For the text-containing cell, return its midpoint in (x, y) coordinate format. 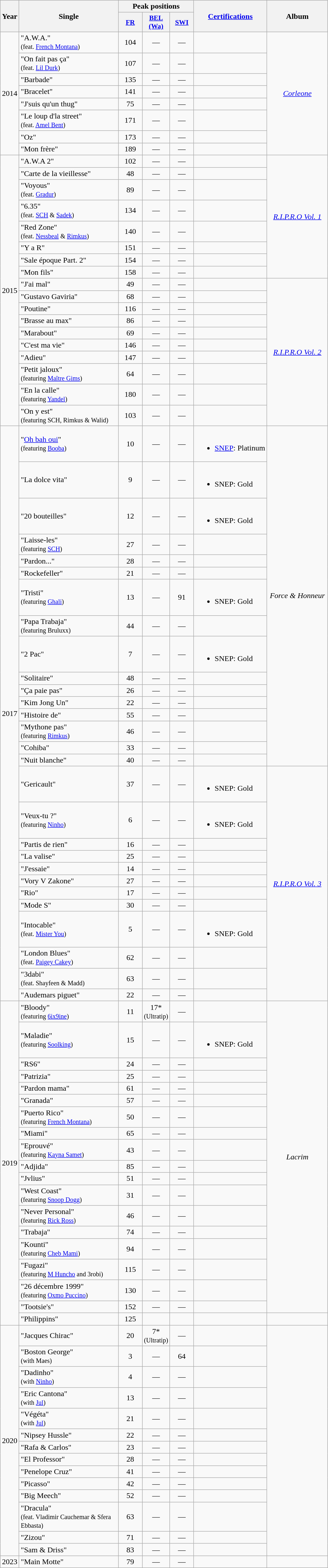
"J'essaie" (69, 869)
SWI (182, 22)
"Laisse-les" (featuring SCH) (69, 544)
Album (297, 16)
"Y a R" (69, 248)
65 (130, 1134)
"Tootsie's" (69, 1307)
89 (130, 190)
"Main Motte" (69, 1562)
"J'suis qu'un thug" (69, 104)
104 (130, 42)
83 (130, 1549)
69 (130, 333)
147 (130, 357)
R.I.P.R.O Vol. 3 (297, 884)
171 (130, 120)
"Eprouvé" (featuring Kayna Samet) (69, 1150)
"A.W.A 2" (69, 161)
"6.35"(feat. SCH & Sadek) (69, 211)
130 (130, 1290)
"Barbade" (69, 80)
"Petit jaloux"(featuring Maître Gims) (69, 374)
"Eric Cantona" (with Jul) (69, 1398)
9 (130, 480)
"C'est ma vie" (69, 345)
"Voyous"(feat. Gradur) (69, 190)
40 (130, 760)
BEL (Wa) (156, 22)
"Miami" (69, 1134)
23 (130, 1447)
"Oh bah oui" (featuring Booba) (69, 444)
"Pardon mama" (69, 1088)
42 (130, 1484)
"Fugazi" (featuring M Huncho and 3robi) (69, 1270)
2014 (10, 94)
Corleone (297, 94)
141 (130, 92)
52 (130, 1496)
2019 (10, 1163)
"20 bouteilles" (69, 516)
"West Coast" (featuring Snoop Dogg) (69, 1195)
"London Blues"(feat. Paigey Cakey) (69, 958)
125 (130, 1319)
7*(Ultratip) (156, 1335)
Peak positions (156, 6)
"Vory V Zakone" (69, 881)
11 (130, 1011)
"Jacques Chirac" (69, 1335)
"Oz" (69, 137)
91 (182, 597)
"On fait pas ça" (feat. Lil Durk) (69, 63)
43 (130, 1150)
151 (130, 248)
"Puerto Rico" (featuring French Montana) (69, 1117)
4 (130, 1377)
"A.W.A." (feat. French Montana) (69, 42)
"Marabout" (69, 333)
"Rockefeller" (69, 573)
55 (130, 715)
146 (130, 345)
"Granada" (69, 1101)
107 (130, 63)
"Mode S" (69, 905)
"Kounti" (featuring Cheb Mami) (69, 1249)
31 (130, 1195)
75 (130, 104)
"2 Pac" (69, 654)
"3dabi"(feat. Shayfeen & Madd) (69, 978)
"Intocable"(feat. Mister You) (69, 929)
61 (130, 1088)
135 (130, 80)
"Mon frère" (69, 149)
"Nipsey Hussle" (69, 1435)
"Ça paie pas" (69, 690)
50 (130, 1117)
"El Professor" (69, 1459)
"Picasso" (69, 1484)
62 (130, 958)
134 (130, 211)
"Audemars piguet" (69, 995)
180 (130, 394)
94 (130, 1249)
24 (130, 1064)
116 (130, 309)
"Adjida" (69, 1166)
R.I.P.R.O Vol. 2 (297, 352)
"Never Personal" (featuring Rick Ross) (69, 1216)
"Le loup d'la street" (feat. Amel Bent) (69, 120)
"Adieu" (69, 357)
FR (130, 22)
"Bracelet" (69, 92)
"Poutine" (69, 309)
57 (130, 1101)
"RS6" (69, 1064)
7 (130, 654)
173 (130, 137)
10 (130, 444)
2023 (10, 1562)
17*(Ultratip) (156, 1011)
71 (130, 1537)
41 (130, 1472)
79 (130, 1562)
"Tristi" (featuring Ghali) (69, 597)
140 (130, 231)
"26 décembre 1999" (featuring Oxmo Puccino) (69, 1290)
"La dolce vita" (69, 480)
"Mon fils" (69, 272)
"Big Meech" (69, 1496)
189 (130, 149)
158 (130, 272)
"Boston George" (with Maes) (69, 1357)
49 (130, 284)
15 (130, 1040)
44 (130, 626)
Single (69, 16)
"Pardon..." (69, 561)
"Partis de rien" (69, 844)
115 (130, 1270)
SNEP: Platinum (230, 444)
"Cohiba" (69, 748)
2020 (10, 1441)
74 (130, 1232)
"Veux-tu ?"(featuring Ninho) (69, 820)
85 (130, 1166)
68 (130, 296)
"Nuit blanche" (69, 760)
2017 (10, 714)
3 (130, 1357)
"La valise" (69, 857)
"Patrizia" (69, 1076)
"Zizou" (69, 1537)
"Penelope Cruz" (69, 1472)
Year (10, 16)
"Dadinho" (with Ninho) (69, 1377)
5 (130, 929)
"Sale époque Part. 2" (69, 260)
26 (130, 690)
"Philippins" (69, 1319)
"Bloody" (featuring 6ix9ine) (69, 1011)
20 (130, 1335)
16 (130, 844)
2015 (10, 290)
"J'ai mal" (69, 284)
Force & Honneur (297, 596)
"Mythone pas" (featuring Rimkus) (69, 731)
152 (130, 1307)
"Gustavo Gaviria" (69, 296)
154 (130, 260)
103 (130, 415)
"Red Zone"(feat. Nessbeal & Rimkus) (69, 231)
Certifications (230, 16)
"Brasse au max" (69, 321)
Lacrim (297, 1157)
"Maladie" (featuring Soolking) (69, 1040)
"Végéta" (with Jul) (69, 1418)
14 (130, 869)
6 (130, 820)
R.I.P.R.O Vol. 1 (297, 217)
"Solitaire" (69, 678)
"En la calle" (featuring Yandel) (69, 394)
"Jvlius" (69, 1179)
"Rafa & Carlos" (69, 1447)
"Carte de la vieillesse" (69, 173)
33 (130, 748)
"Kim Jong Un" (69, 703)
"Trabaja" (69, 1232)
"Rio" (69, 893)
"On y est" (featuring SCH, Rimkus & Walid) (69, 415)
30 (130, 905)
86 (130, 321)
51 (130, 1179)
"Gericault" (69, 784)
"Histoire de" (69, 715)
"Dracula"(feat. Vladimir Cauchemar & Sfera Ebbasta) (69, 1517)
"Papa Trabaja" (featuring Bruluxx) (69, 626)
37 (130, 784)
102 (130, 161)
17 (130, 893)
12 (130, 516)
"Sam & Driss" (69, 1549)
